Find where the given text appears and provide that cell's center as (X, Y) coordinate. 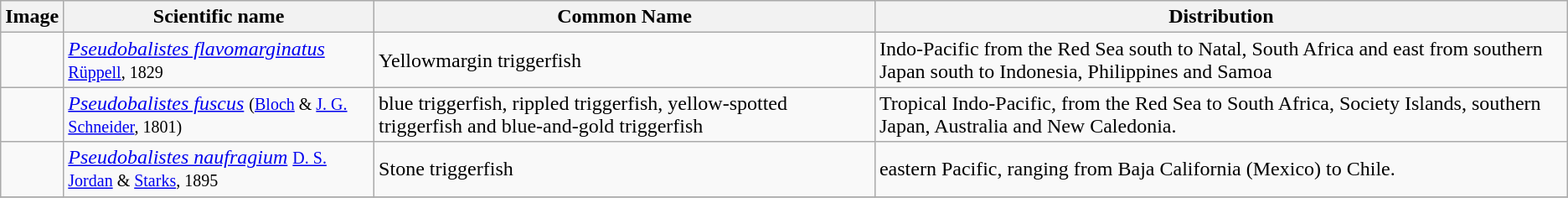
Yellowmargin triggerfish (625, 60)
Pseudobalistes fuscus (Bloch & J. G. Schneider, 1801) (219, 114)
Stone triggerfish (625, 169)
Distribution (1221, 17)
Image (32, 17)
blue triggerfish, rippled triggerfish, yellow-spotted triggerfish and blue-and-gold triggerfish (625, 114)
Indo-Pacific from the Red Sea south to Natal, South Africa and east from southern Japan south to Indonesia, Philippines and Samoa (1221, 60)
Pseudobalistes naufragium D. S. Jordan & Starks, 1895 (219, 169)
Scientific name (219, 17)
Common Name (625, 17)
Tropical Indo-Pacific, from the Red Sea to South Africa, Society Islands, southern Japan, Australia and New Caledonia. (1221, 114)
Pseudobalistes flavomarginatus Rüppell, 1829 (219, 60)
eastern Pacific, ranging from Baja California (Mexico) to Chile. (1221, 169)
